Search for the cell housing the specified text and yield its [x, y] center coordinate. 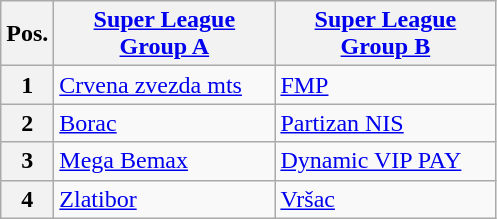
Vršac [386, 199]
FMP [386, 85]
Mega Bemax [164, 161]
Dynamic VIP PAY [386, 161]
2 [28, 123]
Partizan NIS [386, 123]
4 [28, 199]
Zlatibor [164, 199]
Super League Group B [386, 34]
Crvena zvezda mts [164, 85]
1 [28, 85]
Pos. [28, 34]
Super League Group A [164, 34]
3 [28, 161]
Borac [164, 123]
